Pinpoint the cell where the given text exists, returning its (X, Y) midpoint coordinate. 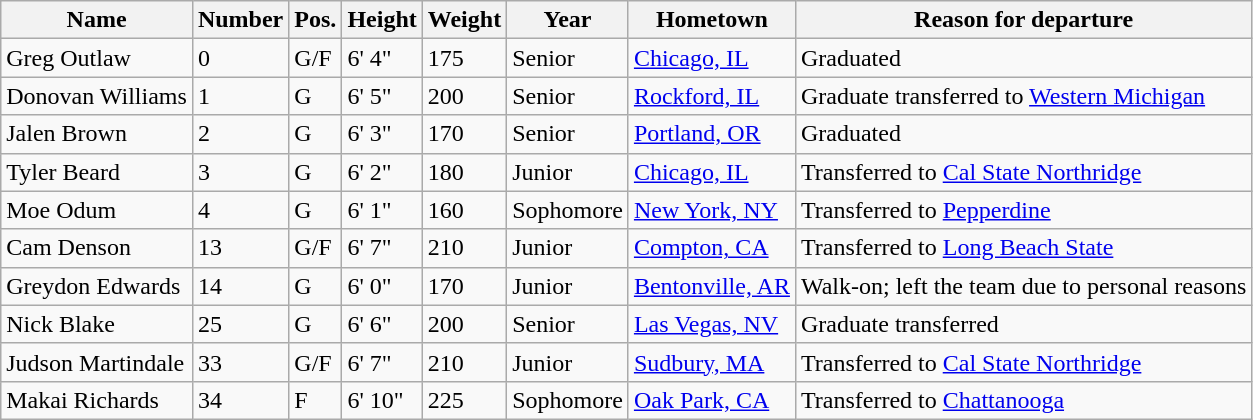
180 (464, 172)
Height (382, 20)
Bentonville, AR (712, 286)
F (316, 400)
34 (240, 400)
Number (240, 20)
Transferred to Chattanooga (1023, 400)
Transferred to Pepperdine (1023, 210)
Donovan Williams (97, 96)
Weight (464, 20)
Graduate transferred (1023, 324)
Pos. (316, 20)
1 (240, 96)
Reason for departure (1023, 20)
Nick Blake (97, 324)
Compton, CA (712, 248)
Las Vegas, NV (712, 324)
3 (240, 172)
Portland, OR (712, 134)
6' 5" (382, 96)
6' 2" (382, 172)
Graduate transferred to Western Michigan (1023, 96)
Walk-on; left the team due to personal reasons (1023, 286)
225 (464, 400)
Hometown (712, 20)
Makai Richards (97, 400)
Year (568, 20)
2 (240, 134)
6' 1" (382, 210)
6' 3" (382, 134)
Transferred to Long Beach State (1023, 248)
6' 0" (382, 286)
14 (240, 286)
6' 10" (382, 400)
0 (240, 58)
175 (464, 58)
Greg Outlaw (97, 58)
Sudbury, MA (712, 362)
Jalen Brown (97, 134)
6' 4" (382, 58)
13 (240, 248)
Name (97, 20)
Cam Denson (97, 248)
Rockford, IL (712, 96)
New York, NY (712, 210)
Judson Martindale (97, 362)
6' 6" (382, 324)
160 (464, 210)
Tyler Beard (97, 172)
Greydon Edwards (97, 286)
4 (240, 210)
Oak Park, CA (712, 400)
Moe Odum (97, 210)
25 (240, 324)
33 (240, 362)
